Detect which cell encompasses the target text, then output its [X, Y] center coordinate. 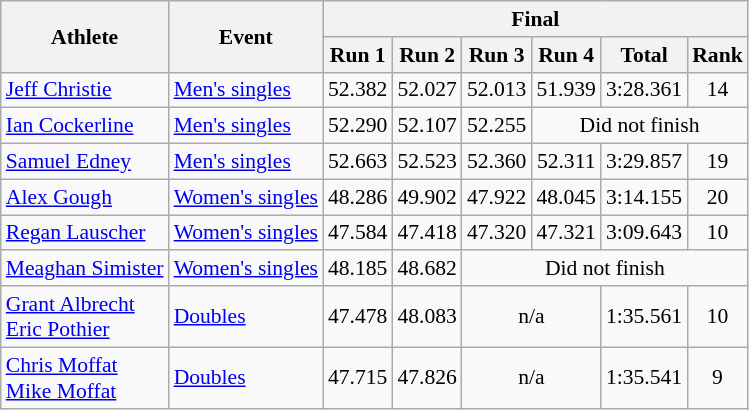
49.902 [426, 197]
48.083 [426, 316]
19 [718, 162]
Athlete [85, 36]
Run 3 [496, 55]
48.045 [566, 197]
52.382 [358, 90]
9 [718, 378]
47.584 [358, 233]
Ian Cockerline [85, 126]
47.478 [358, 316]
48.286 [358, 197]
Event [246, 36]
Samuel Edney [85, 162]
Chris Moffat Mike Moffat [85, 378]
3:14.155 [644, 197]
Meaghan Simister [85, 269]
Grant Albrecht Eric Pothier [85, 316]
3:28.361 [644, 90]
Run 1 [358, 55]
1:35.541 [644, 378]
3:29.857 [644, 162]
52.311 [566, 162]
52.027 [426, 90]
52.255 [496, 126]
47.320 [496, 233]
Regan Lauscher [85, 233]
Jeff Christie [85, 90]
Alex Gough [85, 197]
20 [718, 197]
48.682 [426, 269]
52.663 [358, 162]
47.715 [358, 378]
47.418 [426, 233]
47.321 [566, 233]
51.939 [566, 90]
14 [718, 90]
Total [644, 55]
Rank [718, 55]
Final [536, 19]
48.185 [358, 269]
Run 4 [566, 55]
52.013 [496, 90]
52.523 [426, 162]
3:09.643 [644, 233]
47.826 [426, 378]
Run 2 [426, 55]
52.290 [358, 126]
1:35.561 [644, 316]
47.922 [496, 197]
52.360 [496, 162]
52.107 [426, 126]
